Scan for the cell matching the given text and deliver its (x, y) coordinate at center. 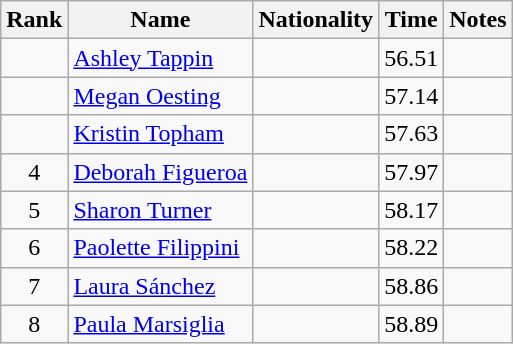
6 (34, 248)
7 (34, 286)
Kristin Topham (160, 134)
Nationality (316, 20)
4 (34, 172)
Rank (34, 20)
5 (34, 210)
58.89 (412, 324)
57.97 (412, 172)
58.86 (412, 286)
Deborah Figueroa (160, 172)
Paula Marsiglia (160, 324)
57.14 (412, 96)
Megan Oesting (160, 96)
Paolette Filippini (160, 248)
8 (34, 324)
Name (160, 20)
Notes (478, 20)
Time (412, 20)
Laura Sánchez (160, 286)
Ashley Tappin (160, 58)
56.51 (412, 58)
57.63 (412, 134)
Sharon Turner (160, 210)
58.17 (412, 210)
58.22 (412, 248)
